Find where the given text appears and provide that cell's center as [x, y] coordinate. 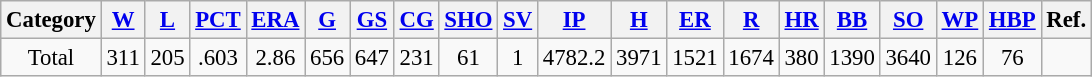
G [328, 20]
1521 [695, 58]
WP [960, 20]
1674 [751, 58]
380 [802, 58]
SO [908, 20]
H [639, 20]
HBP [1012, 20]
SV [518, 20]
BB [852, 20]
311 [123, 58]
Category [51, 20]
231 [416, 58]
4782.2 [574, 58]
2.86 [276, 58]
76 [1012, 58]
61 [468, 58]
656 [328, 58]
L [168, 20]
W [123, 20]
647 [372, 58]
1390 [852, 58]
R [751, 20]
Ref. [1066, 20]
3971 [639, 58]
GS [372, 20]
ERA [276, 20]
PCT [218, 20]
SHO [468, 20]
126 [960, 58]
CG [416, 20]
.603 [218, 58]
3640 [908, 58]
1 [518, 58]
IP [574, 20]
HR [802, 20]
ER [695, 20]
205 [168, 58]
Total [51, 58]
